Pinpoint the cell where the given text exists, returning its [X, Y] midpoint coordinate. 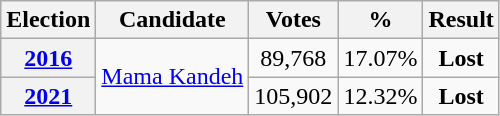
Mama Kandeh [172, 77]
89,768 [294, 58]
105,902 [294, 96]
Candidate [172, 20]
17.07% [380, 58]
Result [461, 20]
% [380, 20]
2016 [48, 58]
Election [48, 20]
2021 [48, 96]
12.32% [380, 96]
Votes [294, 20]
